Search for the cell housing the specified text and yield its [X, Y] center coordinate. 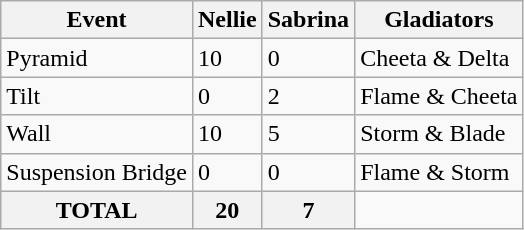
Cheeta & Delta [439, 58]
Tilt [97, 96]
Event [97, 20]
Nellie [227, 20]
Gladiators [439, 20]
2 [308, 96]
Storm & Blade [439, 134]
5 [308, 134]
Wall [97, 134]
Flame & Cheeta [439, 96]
Flame & Storm [439, 172]
20 [227, 210]
Pyramid [97, 58]
Sabrina [308, 20]
Suspension Bridge [97, 172]
TOTAL [97, 210]
7 [308, 210]
